Detect which cell encompasses the target text, then output its [X, Y] center coordinate. 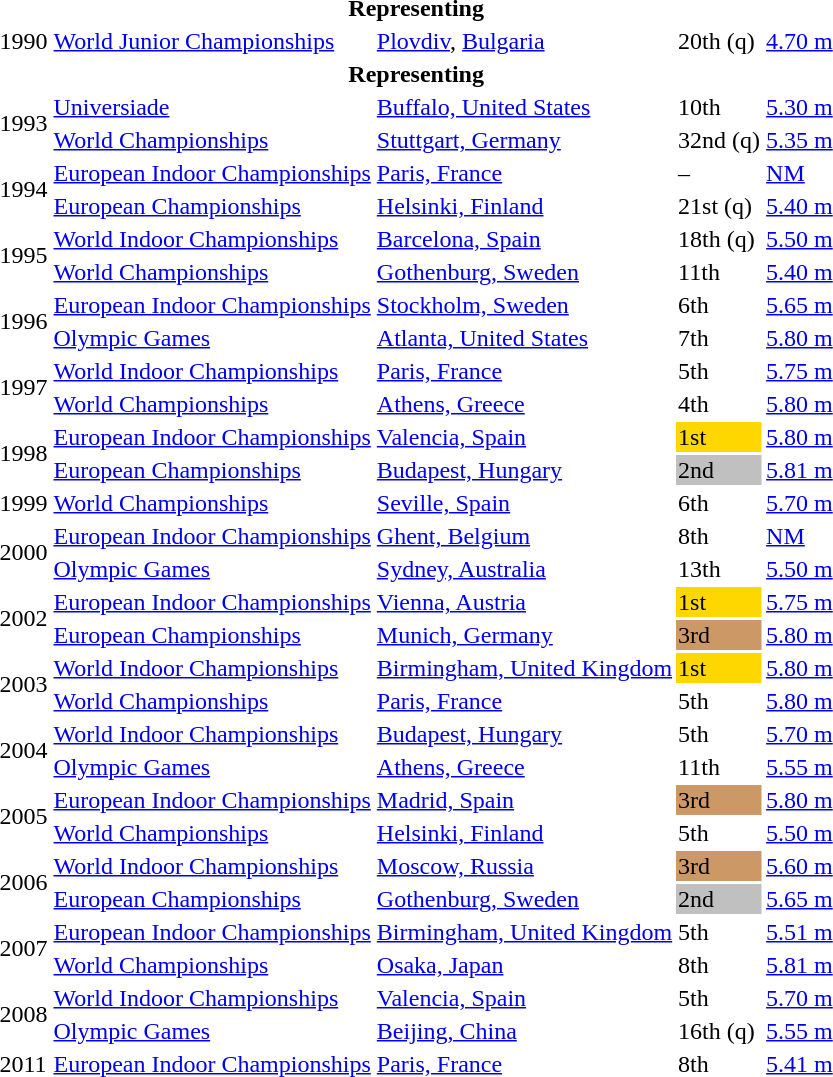
13th [720, 569]
Buffalo, United States [524, 107]
18th (q) [720, 239]
Barcelona, Spain [524, 239]
Plovdiv, Bulgaria [524, 41]
32nd (q) [720, 140]
Madrid, Spain [524, 800]
Stockholm, Sweden [524, 305]
Ghent, Belgium [524, 536]
Moscow, Russia [524, 866]
20th (q) [720, 41]
Stuttgart, Germany [524, 140]
Sydney, Australia [524, 569]
– [720, 173]
Atlanta, United States [524, 338]
16th (q) [720, 1031]
4th [720, 404]
7th [720, 338]
Seville, Spain [524, 503]
Vienna, Austria [524, 602]
Beijing, China [524, 1031]
21st (q) [720, 206]
Munich, Germany [524, 635]
Osaka, Japan [524, 965]
10th [720, 107]
Universiade [212, 107]
World Junior Championships [212, 41]
